Locate the cell with the specified text and output its [X, Y] center coordinate. 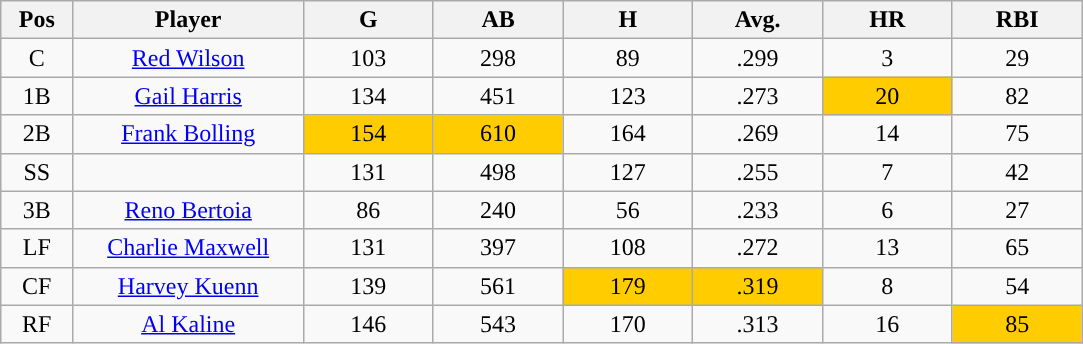
Reno Bertoia [188, 210]
610 [498, 134]
Al Kaline [188, 324]
82 [1017, 96]
LF [37, 248]
7 [887, 172]
.255 [758, 172]
.299 [758, 58]
85 [1017, 324]
AB [498, 20]
543 [498, 324]
146 [368, 324]
27 [1017, 210]
C [37, 58]
.313 [758, 324]
139 [368, 286]
3B [37, 210]
Charlie Maxwell [188, 248]
.319 [758, 286]
.273 [758, 96]
179 [628, 286]
1B [37, 96]
Avg. [758, 20]
HR [887, 20]
H [628, 20]
RBI [1017, 20]
42 [1017, 172]
G [368, 20]
561 [498, 286]
298 [498, 58]
170 [628, 324]
13 [887, 248]
3 [887, 58]
Frank Bolling [188, 134]
127 [628, 172]
75 [1017, 134]
20 [887, 96]
240 [498, 210]
56 [628, 210]
8 [887, 286]
134 [368, 96]
54 [1017, 286]
108 [628, 248]
6 [887, 210]
451 [498, 96]
.233 [758, 210]
2B [37, 134]
86 [368, 210]
.269 [758, 134]
103 [368, 58]
29 [1017, 58]
123 [628, 96]
16 [887, 324]
CF [37, 286]
Red Wilson [188, 58]
65 [1017, 248]
397 [498, 248]
SS [37, 172]
498 [498, 172]
Pos [37, 20]
154 [368, 134]
164 [628, 134]
89 [628, 58]
Player [188, 20]
RF [37, 324]
Harvey Kuenn [188, 286]
Gail Harris [188, 96]
14 [887, 134]
.272 [758, 248]
